Scan for the cell matching the given text and deliver its [x, y] coordinate at center. 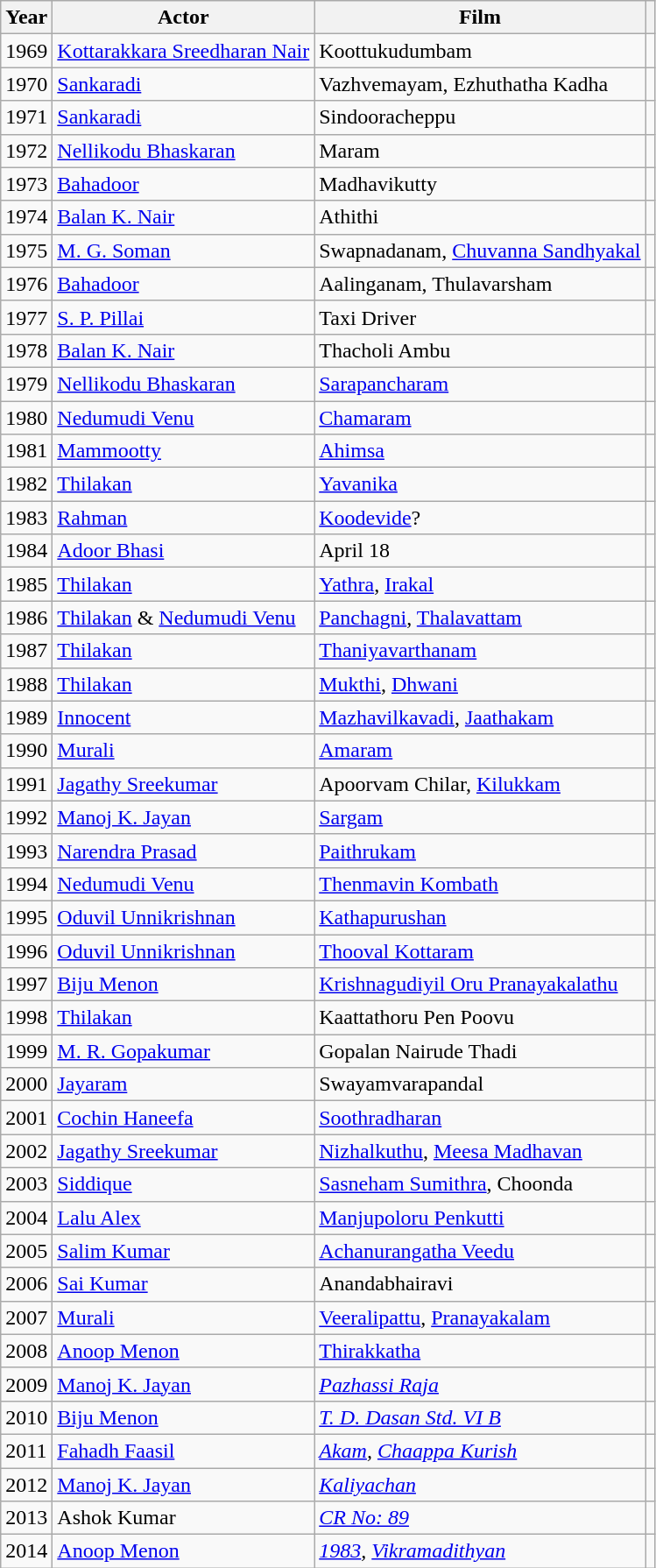
Maram [480, 151]
Athithi [480, 217]
Film [480, 18]
Krishnagudiyil Oru Pranayakalathu [480, 985]
Gopalan Nairude Thadi [480, 1051]
Mukthi, Dhwani [480, 684]
1972 [26, 151]
1992 [26, 817]
2000 [26, 1084]
Swapnadanam, Chuvanna Sandhyakal [480, 251]
1978 [26, 350]
Thirakkatha [480, 1351]
1976 [26, 284]
2005 [26, 1251]
Sarapancharam [480, 384]
Sargam [480, 817]
1987 [26, 651]
Year [26, 18]
2012 [26, 1485]
2003 [26, 1184]
Vazhvemayam, Ezhuthatha Kadha [480, 84]
1970 [26, 84]
1975 [26, 251]
1985 [26, 584]
Sasneham Sumithra, Choonda [480, 1184]
Narendra Prasad [184, 851]
Aalinganam, Thulavarsham [480, 284]
Innocent [184, 717]
1974 [26, 217]
April 18 [480, 551]
1971 [26, 117]
Veeralipattu, Pranayakalam [480, 1317]
M. G. Soman [184, 251]
1983, Vikramadithyan [480, 1551]
Jayaram [184, 1084]
Nizhalkuthu, Meesa Madhavan [480, 1151]
Rahman [184, 518]
Kaattathoru Pen Poovu [480, 1018]
Koodevide? [480, 518]
Ashok Kumar [184, 1518]
1996 [26, 950]
Manjupoloru Penkutti [480, 1218]
Panchagni, Thalavattam [480, 618]
Thooval Kottaram [480, 950]
1990 [26, 751]
2008 [26, 1351]
M. R. Gopakumar [184, 1051]
1981 [26, 451]
Paithrukam [480, 851]
Soothradharan [480, 1118]
2009 [26, 1384]
1979 [26, 384]
2013 [26, 1518]
1969 [26, 51]
1991 [26, 784]
Fahadh Faasil [184, 1451]
Apoorvam Chilar, Kilukkam [480, 784]
Thacholi Ambu [480, 350]
2011 [26, 1451]
Mazhavilkavadi, Jaathakam [480, 717]
1973 [26, 184]
Thaniyavarthanam [480, 651]
Anandabhairavi [480, 1284]
Yavanika [480, 484]
1982 [26, 484]
1999 [26, 1051]
S. P. Pillai [184, 317]
Yathra, Irakal [480, 584]
Sai Kumar [184, 1284]
Kaliyachan [480, 1485]
1986 [26, 618]
Kathapurushan [480, 917]
Ahimsa [480, 451]
2010 [26, 1417]
1984 [26, 551]
Siddique [184, 1184]
CR No: 89 [480, 1518]
1977 [26, 317]
Taxi Driver [480, 317]
1989 [26, 717]
Mammootty [184, 451]
2006 [26, 1284]
1994 [26, 884]
Thilakan & Nedumudi Venu [184, 618]
1988 [26, 684]
1997 [26, 985]
1998 [26, 1018]
Pazhassi Raja [480, 1384]
2014 [26, 1551]
2002 [26, 1151]
Amaram [480, 751]
Salim Kumar [184, 1251]
Actor [184, 18]
Lalu Alex [184, 1218]
Sindooracheppu [480, 117]
2001 [26, 1118]
Achanurangatha Veedu [480, 1251]
Chamaram [480, 418]
1995 [26, 917]
Koottukudumbam [480, 51]
Madhavikutty [480, 184]
Cochin Haneefa [184, 1118]
Kottarakkara Sreedharan Nair [184, 51]
2007 [26, 1317]
1993 [26, 851]
Swayamvarapandal [480, 1084]
2004 [26, 1218]
T. D. Dasan Std. VI B [480, 1417]
1980 [26, 418]
Akam, Chaappa Kurish [480, 1451]
1983 [26, 518]
Adoor Bhasi [184, 551]
Thenmavin Kombath [480, 884]
